Capture the cell that displays the provided text and extract its [x, y] central coordinate. 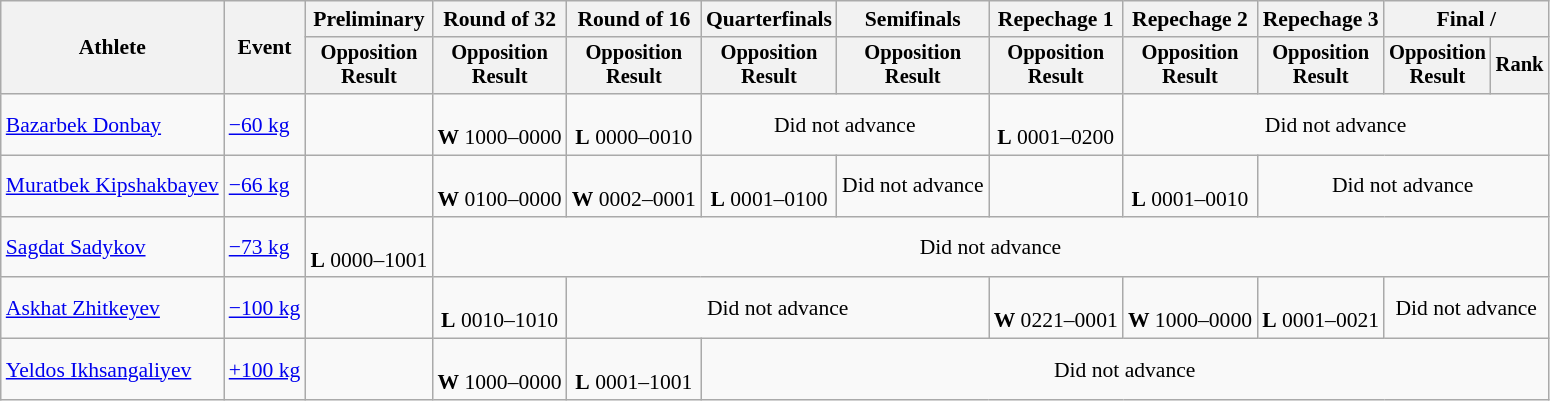
Askhat Zhitkeyev [112, 308]
Preliminary [368, 19]
Round of 32 [499, 19]
Quarterfinals [769, 19]
W 0221–0001 [1056, 308]
L 0001–0200 [1056, 124]
L 0001–0021 [1320, 308]
Athlete [112, 48]
L 0001–0010 [1190, 186]
Muratbek Kipshakbayev [112, 186]
Repechage 3 [1320, 19]
−60 kg [265, 124]
Final / [1466, 19]
Repechage 1 [1056, 19]
−73 kg [265, 248]
L 0001–0100 [769, 186]
−66 kg [265, 186]
L 0001–1001 [634, 370]
W 0100–0000 [499, 186]
−100 kg [265, 308]
W 0002–0001 [634, 186]
+100 kg [265, 370]
Semifinals [913, 19]
L 0000–0010 [634, 124]
L 0000–1001 [368, 248]
Bazarbek Donbay [112, 124]
Sagdat Sadykov [112, 248]
Repechage 2 [1190, 19]
L 0010–1010 [499, 308]
Rank [1520, 66]
Event [265, 48]
Yeldos Ikhsangaliyev [112, 370]
Round of 16 [634, 19]
